Search for the cell housing the specified text and yield its (x, y) center coordinate. 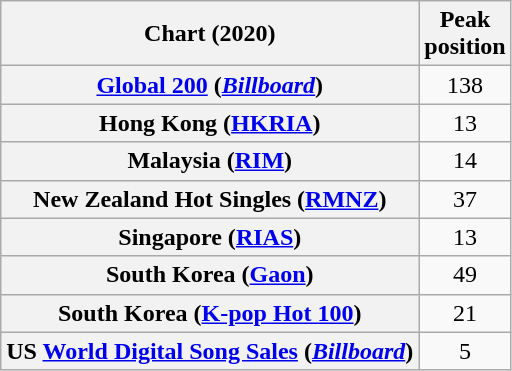
14 (465, 161)
21 (465, 313)
Chart (2020) (210, 34)
Singapore (RIAS) (210, 237)
Peakposition (465, 34)
138 (465, 85)
New Zealand Hot Singles (RMNZ) (210, 199)
South Korea (Gaon) (210, 275)
5 (465, 351)
US World Digital Song Sales (Billboard) (210, 351)
Hong Kong (HKRIA) (210, 123)
37 (465, 199)
49 (465, 275)
South Korea (K-pop Hot 100) (210, 313)
Malaysia (RIM) (210, 161)
Global 200 (Billboard) (210, 85)
